Find where the given text appears and provide that cell's center as [x, y] coordinate. 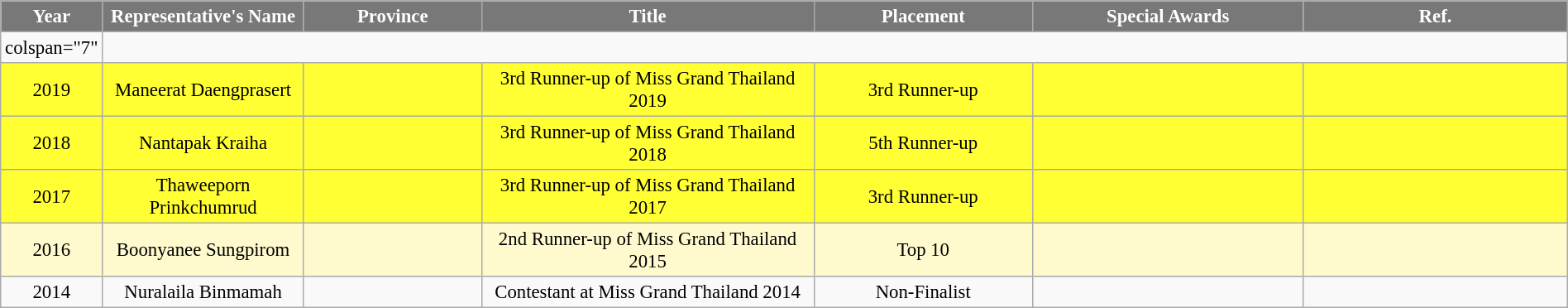
Top 10 [923, 250]
3rd Runner-up of Miss Grand Thailand 2017 [648, 197]
Special Awards [1168, 17]
3rd Runner-up of Miss Grand Thailand 2018 [648, 144]
2019 [51, 89]
Placement [923, 17]
2nd Runner-up of Miss Grand Thailand 2015 [648, 250]
Nantapak Kraiha [203, 144]
Title [648, 17]
Year [51, 17]
5th Runner-up [923, 144]
3rd Runner-up of Miss Grand Thailand 2019 [648, 89]
Province [392, 17]
Representative's Name [203, 17]
Ref. [1436, 17]
Maneerat Daengprasert [203, 89]
Thaweeporn Prinkchumrud [203, 197]
Contestant at Miss Grand Thailand 2014 [648, 292]
2016 [51, 250]
2018 [51, 144]
Non-Finalist [923, 292]
2017 [51, 197]
2014 [51, 292]
Boonyanee Sungpirom [203, 250]
Nuralaila Binmamah [203, 292]
colspan="7" [51, 48]
